Output the [x, y] coordinate of the center of the cell containing the given text.  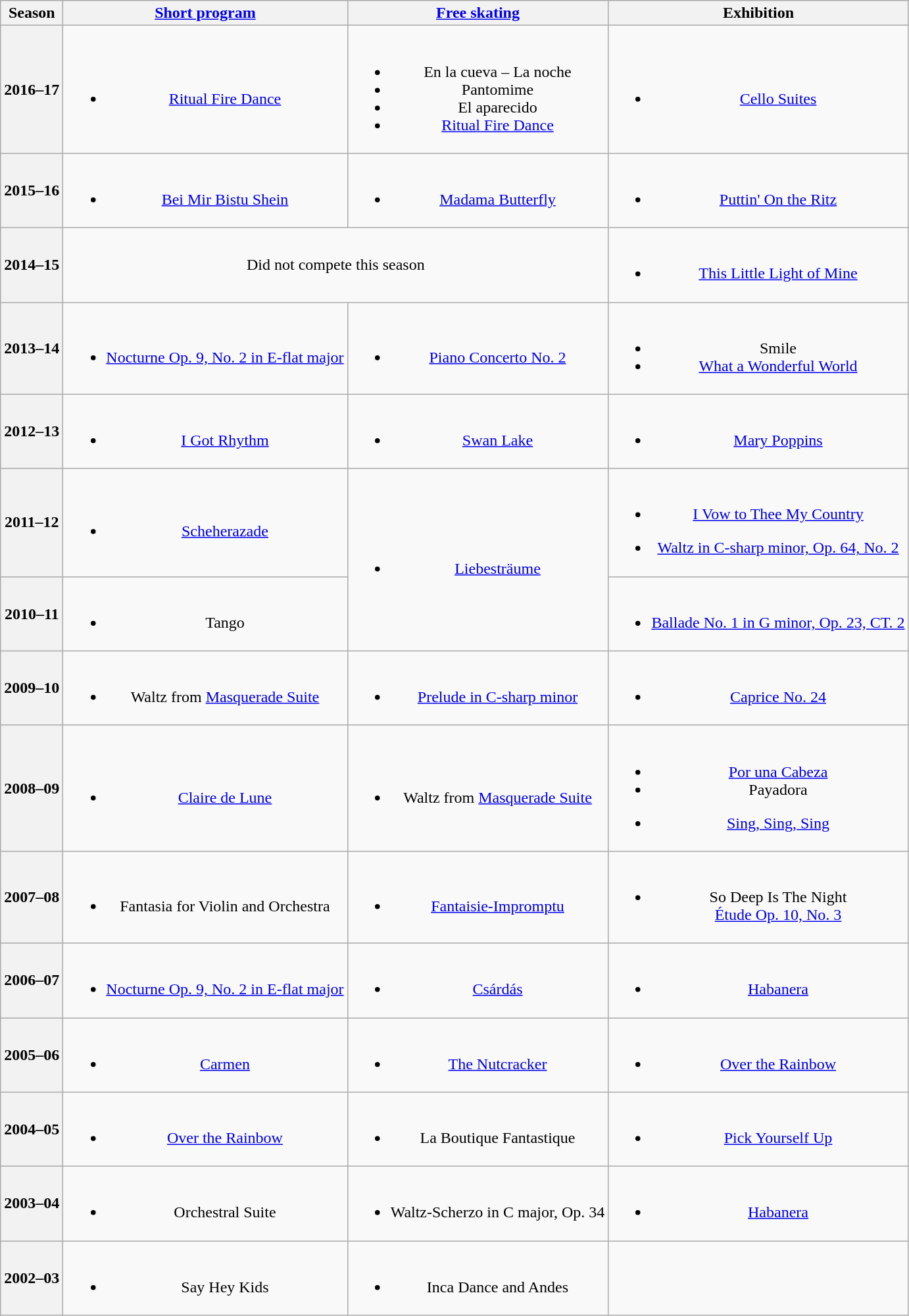
Exhibition [758, 13]
Prelude in C-sharp minor [478, 688]
Cello Suites [758, 89]
Carmen [205, 1054]
So Deep Is The NightÉtude Op. 10, No. 3 [758, 897]
Orchestral Suite [205, 1204]
En la cueva – La nochePantomimeEl aparecidoRitual Fire Dance [478, 89]
Season [32, 13]
Por una CabezaPayadoraSing, Sing, Sing [758, 788]
I Got Rhythm [205, 432]
Ritual Fire Dance [205, 89]
Piano Concerto No. 2 [478, 348]
I Vow to Thee My CountryWaltz in C-sharp minor, Op. 64, No. 2 [758, 522]
2008–09 [32, 788]
2002–03 [32, 1278]
Waltz-Scherzo in C major, Op. 34 [478, 1204]
Csárdás [478, 980]
2014–15 [32, 265]
Short program [205, 13]
2006–07 [32, 980]
2015–16 [32, 191]
Mary Poppins [758, 432]
This Little Light of Mine [758, 265]
Bei Mir Bistu Shein [205, 191]
2009–10 [32, 688]
Inca Dance and Andes [478, 1278]
2005–06 [32, 1054]
2011–12 [32, 522]
Free skating [478, 13]
Pick Yourself Up [758, 1129]
Tango [205, 613]
Fantaisie-Impromptu [478, 897]
Fantasia for Violin and Orchestra [205, 897]
Claire de Lune [205, 788]
SmileWhat a Wonderful World [758, 348]
2007–08 [32, 897]
Scheherazade [205, 522]
2012–13 [32, 432]
Caprice No. 24 [758, 688]
2013–14 [32, 348]
Swan Lake [478, 432]
Madama Butterfly [478, 191]
Liebesträume [478, 559]
Say Hey Kids [205, 1278]
2016–17 [32, 89]
La Boutique Fantastique [478, 1129]
Puttin' On the Ritz [758, 191]
Did not compete this season [335, 265]
The Nutcracker [478, 1054]
2003–04 [32, 1204]
2010–11 [32, 613]
Ballade No. 1 in G minor, Op. 23, CT. 2 [758, 613]
2004–05 [32, 1129]
